Return [X, Y] of the center of cell containing provided text 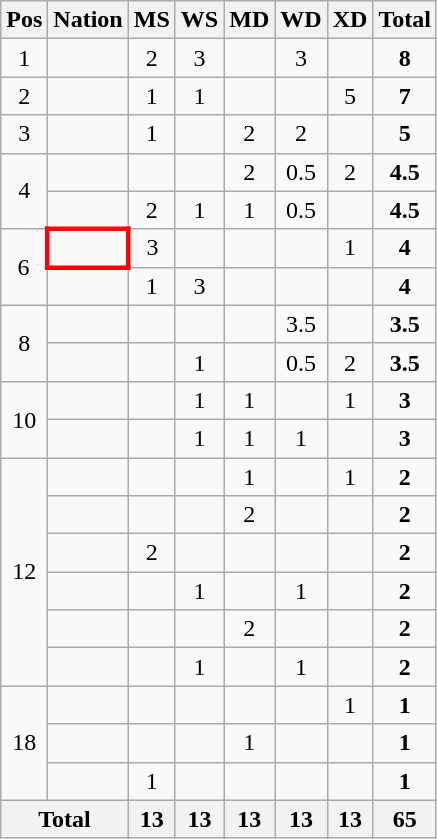
18 [24, 743]
MS [152, 20]
Pos [24, 20]
MD [250, 20]
65 [405, 819]
7 [405, 96]
Nation [88, 20]
6 [24, 267]
WD [301, 20]
12 [24, 572]
10 [24, 419]
XD [350, 20]
WS [199, 20]
